For the text-containing cell, return its midpoint in (X, Y) coordinate format. 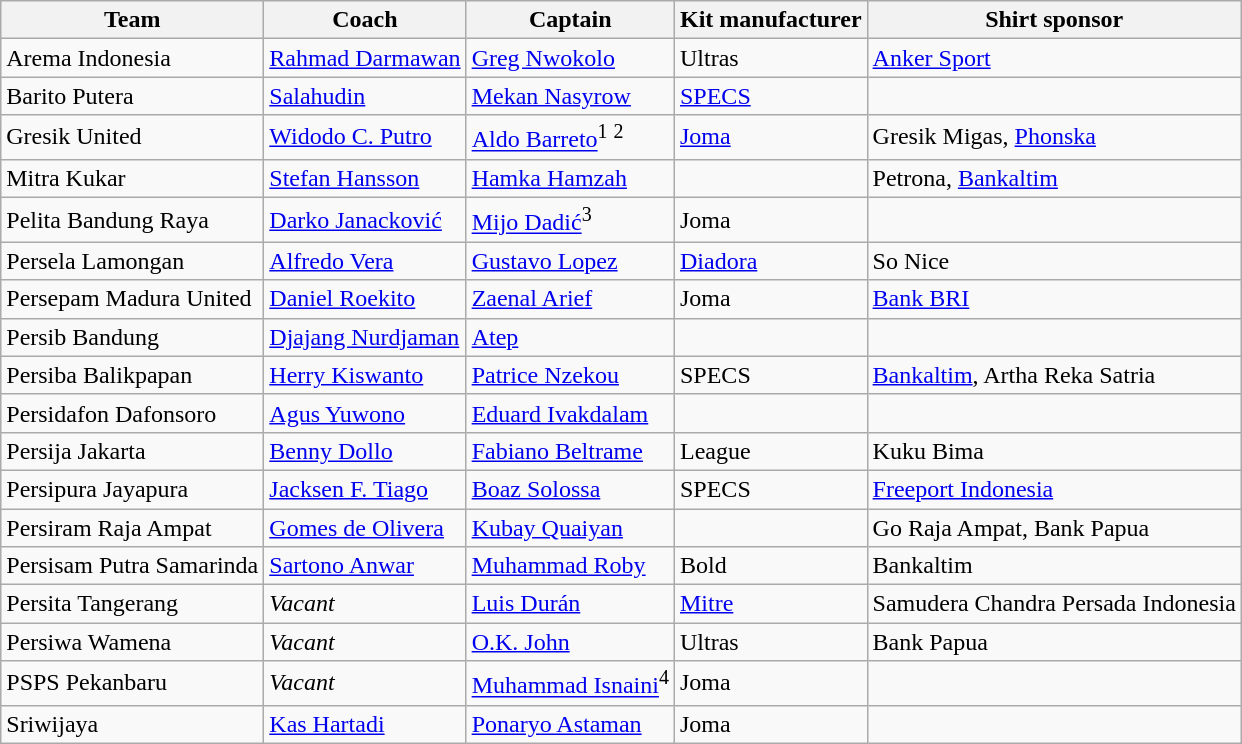
Mijo Dadić3 (570, 220)
Coach (365, 20)
Muhammad Isnaini4 (570, 684)
Persib Bandung (132, 337)
Persija Jakarta (132, 451)
Bank BRI (1054, 299)
Arema Indonesia (132, 58)
Gomes de Olivera (365, 528)
Alfredo Vera (365, 261)
Mitra Kukar (132, 178)
Pelita Bandung Raya (132, 220)
Eduard Ivakdalam (570, 413)
Bankaltim (1054, 566)
Kit manufacturer (770, 20)
Persita Tangerang (132, 604)
Sartono Anwar (365, 566)
Atep (570, 337)
So Nice (1054, 261)
Luis Durán (570, 604)
Hamka Hamzah (570, 178)
Sriwijaya (132, 724)
Go Raja Ampat, Bank Papua (1054, 528)
Boaz Solossa (570, 489)
Benny Dollo (365, 451)
Bold (770, 566)
Salahudin (365, 96)
Darko Janacković (365, 220)
Persiwa Wamena (132, 642)
Kuku Bima (1054, 451)
Djajang Nurdjaman (365, 337)
Diadora (770, 261)
Stefan Hansson (365, 178)
Herry Kiswanto (365, 375)
Bank Papua (1054, 642)
Zaenal Arief (570, 299)
Persiba Balikpapan (132, 375)
Widodo C. Putro (365, 138)
Gustavo Lopez (570, 261)
Freeport Indonesia (1054, 489)
PSPS Pekanbaru (132, 684)
Team (132, 20)
Kubay Quaiyan (570, 528)
Mekan Nasyrow (570, 96)
Persipura Jayapura (132, 489)
Muhammad Roby (570, 566)
Bankaltim, Artha Reka Satria (1054, 375)
Fabiano Beltrame (570, 451)
Kas Hartadi (365, 724)
Barito Putera (132, 96)
Shirt sponsor (1054, 20)
Jacksen F. Tiago (365, 489)
Daniel Roekito (365, 299)
Rahmad Darmawan (365, 58)
Mitre (770, 604)
Captain (570, 20)
Persela Lamongan (132, 261)
Petrona, Bankaltim (1054, 178)
Patrice Nzekou (570, 375)
Gresik United (132, 138)
Persiram Raja Ampat (132, 528)
Persepam Madura United (132, 299)
O.K. John (570, 642)
League (770, 451)
Agus Yuwono (365, 413)
Greg Nwokolo (570, 58)
Aldo Barreto1 2 (570, 138)
Ponaryo Astaman (570, 724)
Persisam Putra Samarinda (132, 566)
Samudera Chandra Persada Indonesia (1054, 604)
Persidafon Dafonsoro (132, 413)
Anker Sport (1054, 58)
Gresik Migas, Phonska (1054, 138)
